Find where the given text appears and provide that cell's center as [X, Y] coordinate. 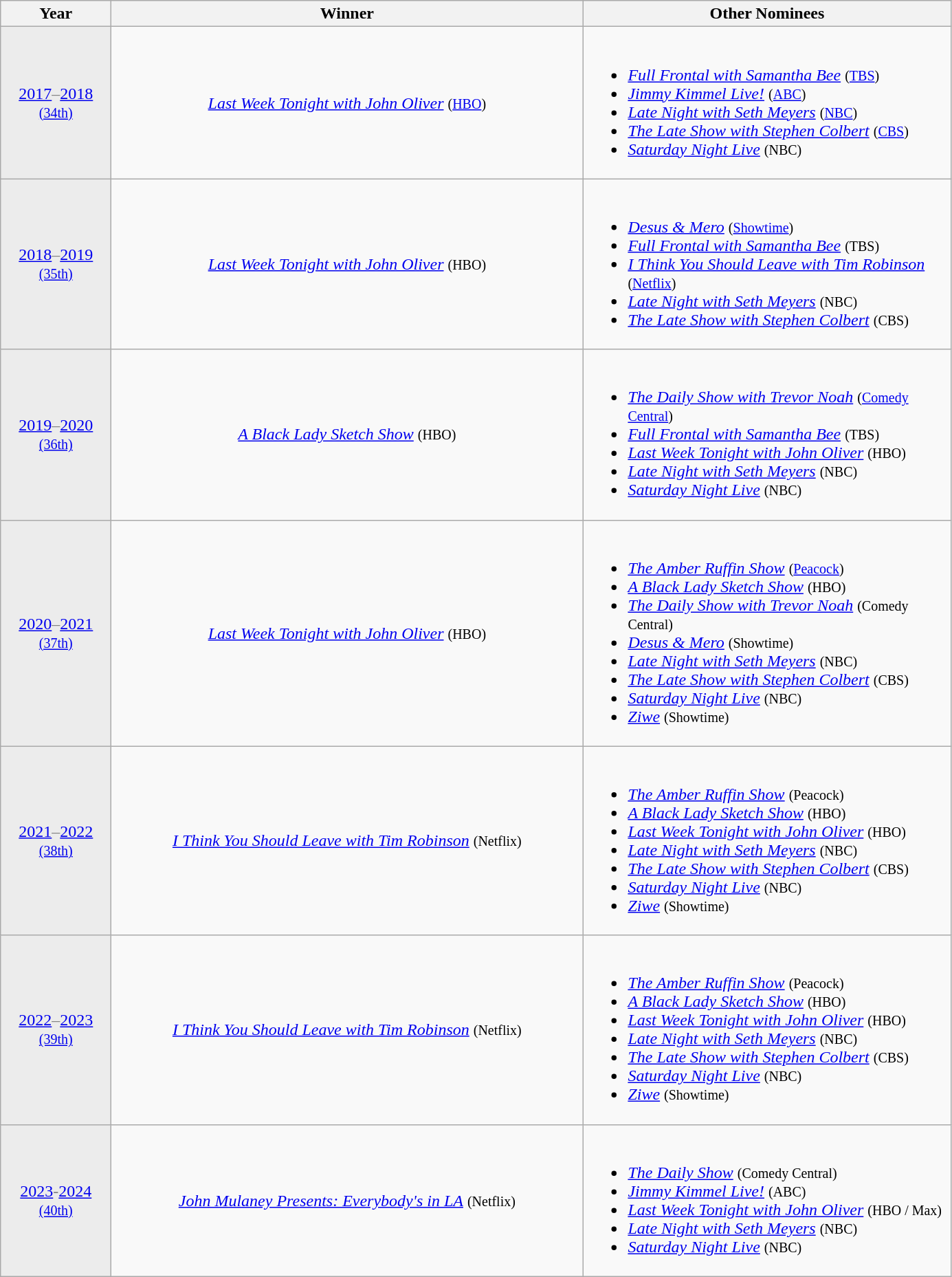
2020–2021(37th) [56, 633]
2019–2020(36th) [56, 435]
Year [56, 14]
John Mulaney Presents: Everybody's in LA (Netflix) [347, 1201]
2022–2023(39th) [56, 1030]
Other Nominees [767, 14]
2018–2019(35th) [56, 264]
2021–2022(38th) [56, 840]
A Black Lady Sketch Show (HBO) [347, 435]
2017–2018(34th) [56, 103]
Winner [347, 14]
2023-2024(40th) [56, 1201]
